Find where the given text appears and provide that cell's center as (x, y) coordinate. 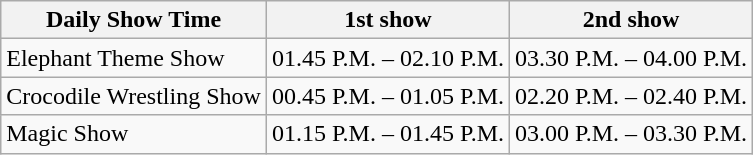
Daily Show Time (134, 20)
03.00 P.M. – 03.30 P.M. (632, 134)
1st show (388, 20)
Magic Show (134, 134)
2nd show (632, 20)
01.45 P.M. – 02.10 P.M. (388, 58)
00.45 P.M. – 01.05 P.M. (388, 96)
02.20 P.M. – 02.40 P.M. (632, 96)
Crocodile Wrestling Show (134, 96)
Elephant Theme Show (134, 58)
03.30 P.M. – 04.00 P.M. (632, 58)
01.15 P.M. – 01.45 P.M. (388, 134)
